Return the [x, y] coordinate for the center point of the cell that contains the specified text.  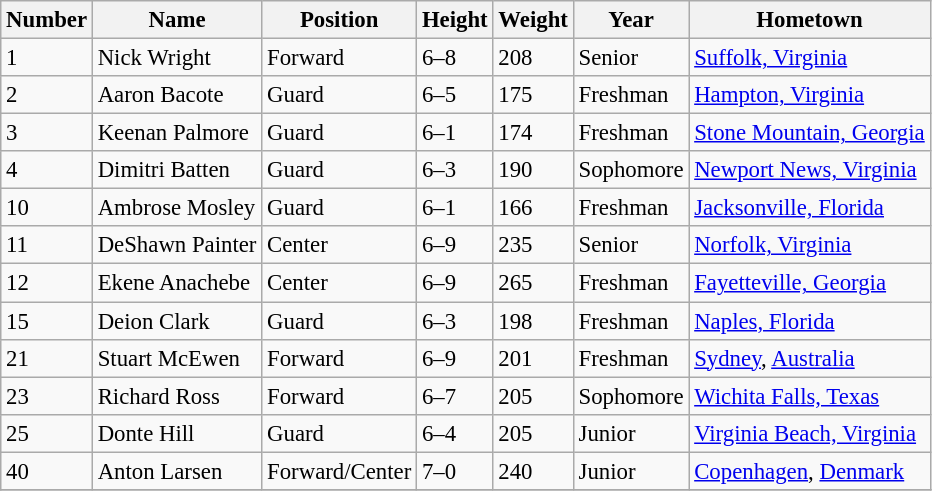
Aaron Bacote [176, 95]
Stone Mountain, Georgia [810, 133]
Weight [533, 20]
2 [47, 95]
25 [47, 433]
12 [47, 283]
Fayetteville, Georgia [810, 283]
Naples, Florida [810, 321]
6–8 [455, 58]
Dimitri Batten [176, 170]
4 [47, 170]
Deion Clark [176, 321]
208 [533, 58]
1 [47, 58]
Ambrose Mosley [176, 208]
DeShawn Painter [176, 245]
6–4 [455, 433]
235 [533, 245]
40 [47, 471]
265 [533, 283]
Stuart McEwen [176, 358]
3 [47, 133]
Hometown [810, 20]
166 [533, 208]
10 [47, 208]
201 [533, 358]
190 [533, 170]
Donte Hill [176, 433]
174 [533, 133]
21 [47, 358]
15 [47, 321]
7–0 [455, 471]
Sydney, Australia [810, 358]
175 [533, 95]
Height [455, 20]
Copenhagen, Denmark [810, 471]
240 [533, 471]
198 [533, 321]
Newport News, Virginia [810, 170]
Richard Ross [176, 396]
Name [176, 20]
11 [47, 245]
Year [631, 20]
Wichita Falls, Texas [810, 396]
Keenan Palmore [176, 133]
Forward/Center [340, 471]
Jacksonville, Florida [810, 208]
Suffolk, Virginia [810, 58]
Norfolk, Virginia [810, 245]
6–7 [455, 396]
Ekene Anachebe [176, 283]
Position [340, 20]
Number [47, 20]
Nick Wright [176, 58]
23 [47, 396]
Hampton, Virginia [810, 95]
6–5 [455, 95]
Anton Larsen [176, 471]
Virginia Beach, Virginia [810, 433]
